Capture the cell that displays the provided text and extract its (X, Y) central coordinate. 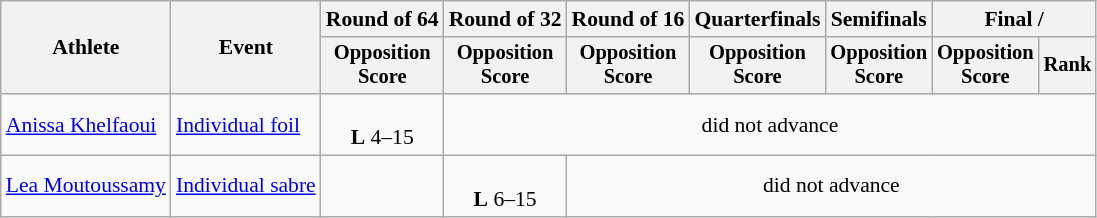
Athlete (86, 48)
L 6–15 (506, 186)
Quarterfinals (757, 19)
Event (246, 48)
Round of 32 (506, 19)
Anissa Khelfaoui (86, 124)
Lea Moutoussamy (86, 186)
Round of 16 (628, 19)
Final / (1014, 19)
Rank (1068, 66)
Round of 64 (382, 19)
L 4–15 (382, 124)
Semifinals (878, 19)
Individual sabre (246, 186)
Individual foil (246, 124)
